Identify which cell holds the provided text, then report its (X, Y) central coordinate. 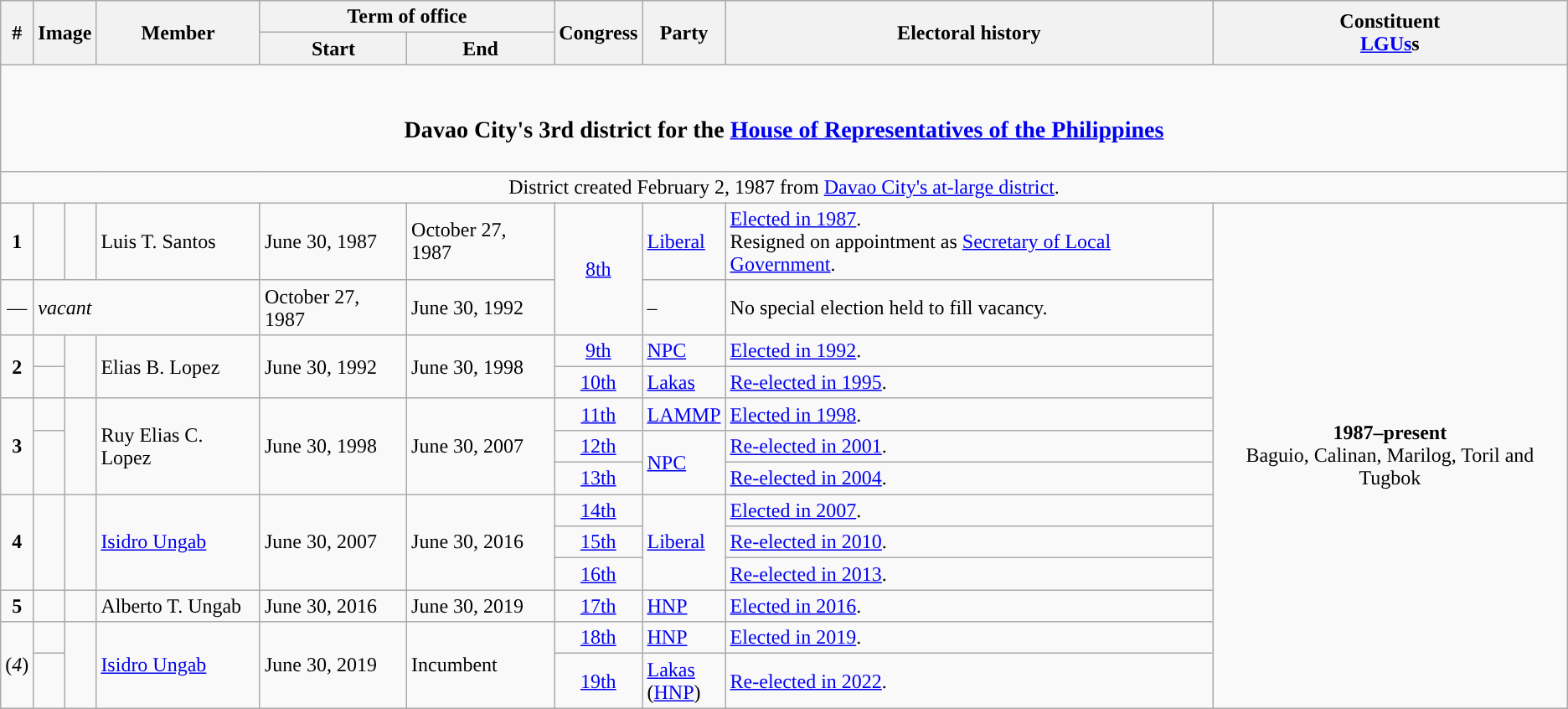
June 30, 1987 (333, 241)
Luis T. Santos (178, 241)
LAMMP (683, 414)
Elected in 1992. (968, 350)
Re-elected in 2001. (968, 446)
15th (598, 542)
Elias B. Lopez (178, 366)
ConstituentLGUss (1390, 33)
Start (333, 49)
District created February 2, 1987 from Davao City's at-large district. (784, 187)
Lakas(HNP) (683, 681)
11th (598, 414)
Congress (598, 33)
Elected in 2016. (968, 606)
Re-elected in 2022. (968, 681)
3 (17, 446)
19th (598, 681)
Term of office (407, 17)
8th (598, 268)
12th (598, 446)
Party (683, 33)
17th (598, 606)
18th (598, 638)
1987–presentBaguio, Calinan, Marilog, Toril and Tugbok (1390, 456)
Incumbent (481, 665)
4 (17, 542)
Re-elected in 2013. (968, 574)
Elected in 2019. (968, 638)
Elected in 1998. (968, 414)
Elected in 2007. (968, 510)
vacant (147, 307)
2 (17, 366)
Alberto T. Ungab (178, 606)
Re-elected in 1995. (968, 382)
1 (17, 241)
— (17, 307)
13th (598, 479)
Re-elected in 2010. (968, 542)
Elected in 1987.Resigned on appointment as Secretary of Local Government. (968, 241)
No special election held to fill vacancy. (968, 307)
Davao City's 3rd district for the House of Representatives of the Philippines (784, 117)
16th (598, 574)
Lakas (683, 382)
5 (17, 606)
10th (598, 382)
14th (598, 510)
9th (598, 350)
End (481, 49)
Ruy Elias C. Lopez (178, 446)
(4) (17, 665)
Image (65, 33)
Re-elected in 2004. (968, 479)
Electoral history (968, 33)
– (683, 307)
# (17, 33)
Member (178, 33)
